Pinpoint the cell where the given text exists, returning its (X, Y) midpoint coordinate. 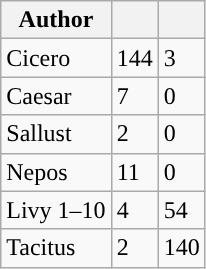
Nepos (56, 172)
Caesar (56, 96)
54 (182, 210)
Sallust (56, 134)
Livy 1–10 (56, 210)
3 (182, 58)
11 (134, 172)
Cicero (56, 58)
7 (134, 96)
140 (182, 248)
144 (134, 58)
Author (56, 20)
Tacitus (56, 248)
4 (134, 210)
